Identify which cell holds the provided text, then report its (X, Y) central coordinate. 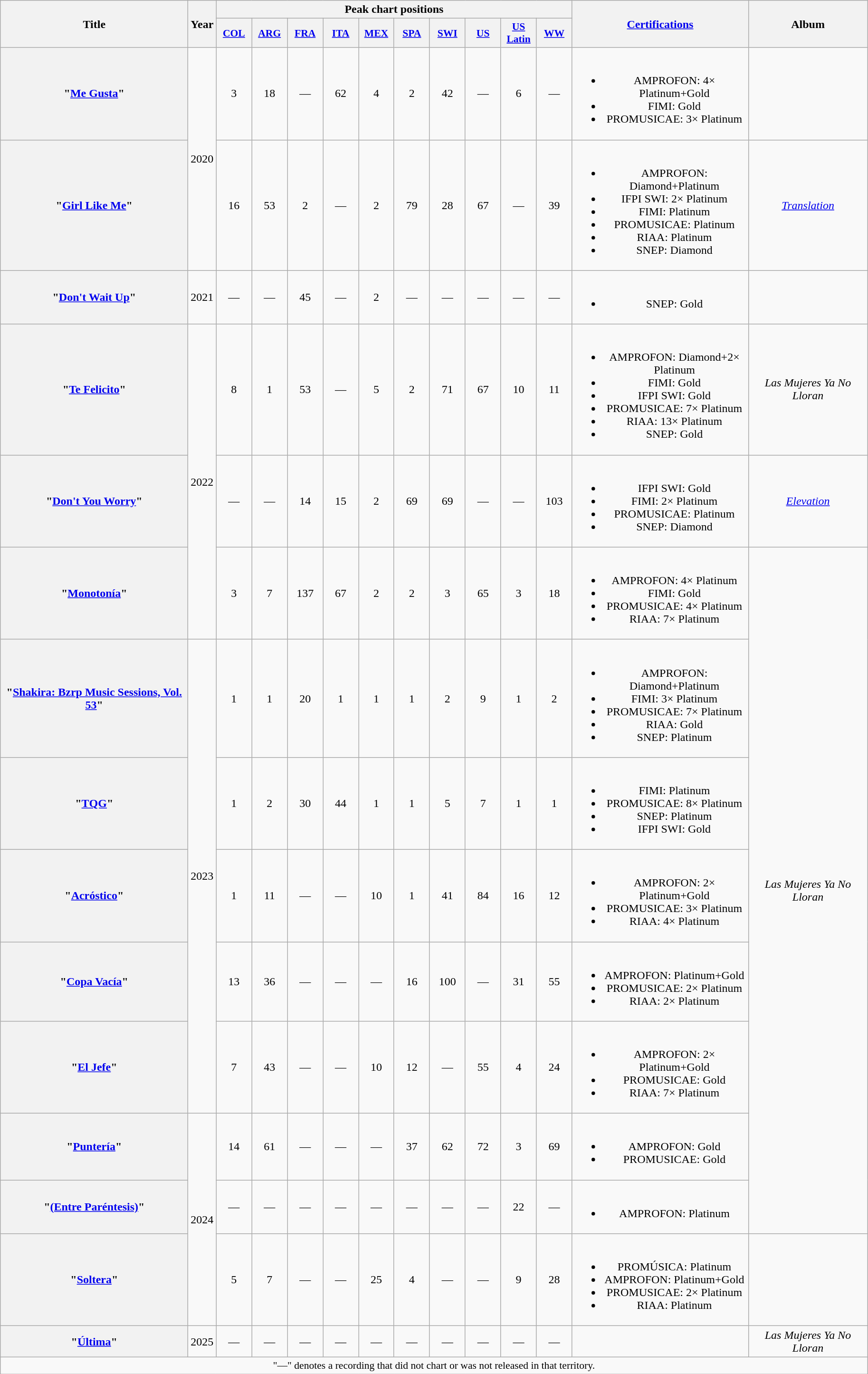
US (483, 33)
79 (411, 205)
"Puntería" (94, 1147)
"Me Gusta" (94, 94)
AMPROFON: 2× Platinum+GoldPROMUSICAE: GoldRIAA: 7× Platinum (660, 1067)
AMPROFON: Diamond+2× PlatinumFIMI: GoldIFPI SWI: GoldPROMUSICAE: 7× PlatinumRIAA: 13× Platinum SNEP: Gold (660, 390)
PROMÚSICA: PlatinumAMPROFON: Platinum+GoldPROMUSICAE: 2× PlatinumRIAA: Platinum (660, 1280)
AMPROFON: Diamond+PlatinumIFPI SWI: 2× PlatinumFIMI: PlatinumPROMUSICAE: PlatinumRIAA: PlatinumSNEP: Diamond (660, 205)
"Don't You Worry" (94, 501)
84 (483, 895)
2023 (202, 876)
24 (554, 1067)
61 (270, 1147)
"—" denotes a recording that did not chart or was not released in that territory. (434, 1365)
Translation (808, 205)
AMPROFON: Platinum (660, 1207)
Title (94, 24)
ARG (270, 33)
USLatin (519, 33)
"Última" (94, 1341)
IFPI SWI: GoldFIMI: 2× PlatinumPROMUSICAE: PlatinumSNEP: Diamond (660, 501)
137 (305, 593)
8 (234, 390)
20 (305, 698)
Album (808, 24)
AMPROFON: 2× Platinum+GoldPROMUSICAE: 3× PlatinumRIAA: 4× Platinum (660, 895)
Peak chart positions (394, 10)
AMPROFON: 4× Platinum+GoldFIMI: GoldPROMUSICAE: 3× Platinum (660, 94)
41 (448, 895)
2022 (202, 482)
36 (270, 982)
"Monotonía" (94, 593)
13 (234, 982)
103 (554, 501)
"TQG" (94, 803)
15 (341, 501)
22 (519, 1207)
"Shakira: Bzrp Music Sessions, Vol. 53" (94, 698)
2024 (202, 1220)
2025 (202, 1341)
"Te Felicito" (94, 390)
2021 (202, 298)
Elevation (808, 501)
AMPROFON: 4× PlatinumFIMI: GoldPROMUSICAE: 4× PlatinumRIAA: 7× Platinum (660, 593)
SNEP: Gold (660, 298)
"Don't Wait Up" (94, 298)
100 (448, 982)
"Soltera" (94, 1280)
Year (202, 24)
44 (341, 803)
42 (448, 94)
"Girl Like Me" (94, 205)
2020 (202, 159)
71 (448, 390)
MEX (376, 33)
SWI (448, 33)
37 (411, 1147)
SPA (411, 33)
AMPROFON: GoldPROMUSICAE: Gold (660, 1147)
COL (234, 33)
Certifications (660, 24)
31 (519, 982)
FIMI: PlatinumPROMUSICAE: 8× PlatinumSNEP: PlatinumIFPI SWI: Gold (660, 803)
6 (519, 94)
30 (305, 803)
39 (554, 205)
AMPROFON: Platinum+GoldPROMUSICAE: 2× PlatinumRIAA: 2× Platinum (660, 982)
AMPROFON: Diamond+PlatinumFIMI: 3× PlatinumPROMUSICAE: 7× PlatinumRIAA: GoldSNEP: Platinum (660, 698)
"Copa Vacía" (94, 982)
25 (376, 1280)
45 (305, 298)
FRA (305, 33)
65 (483, 593)
72 (483, 1147)
"Acróstico" (94, 895)
43 (270, 1067)
"(Entre Paréntesis)" (94, 1207)
ITA (341, 33)
WW (554, 33)
"El Jefe" (94, 1067)
